Determine the [x, y] coordinate at the center of the cell enclosing the given text.  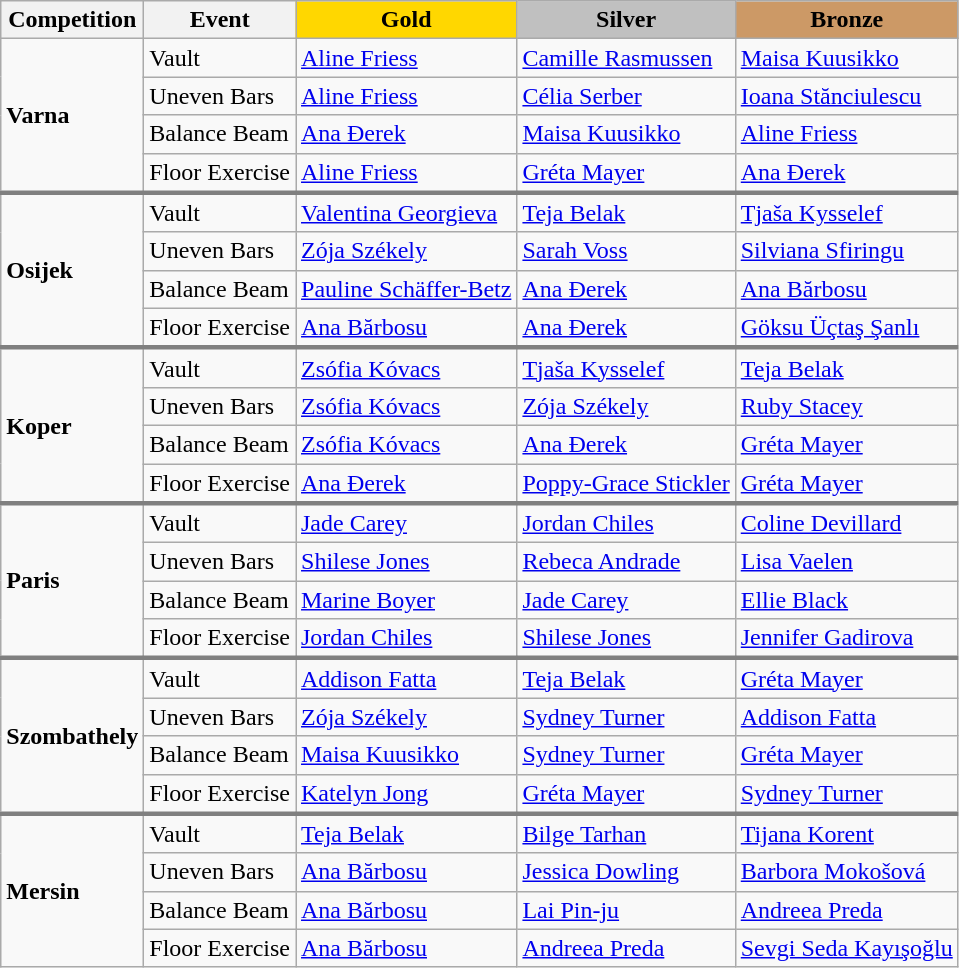
Silver [626, 20]
Sevgi Seda Kayışoğlu [846, 948]
Lai Pin-ju [626, 910]
Silviana Sfiringu [846, 251]
Mersin [72, 891]
Ruby Stacey [846, 406]
Ioana Stănciulescu [846, 96]
Tijana Korent [846, 834]
Sarah Voss [626, 251]
Célia Serber [626, 96]
Szombathely [72, 736]
Poppy-Grace Stickler [626, 484]
Koper [72, 426]
Jessica Dowling [626, 872]
Barbora Mokošová [846, 872]
Competition [72, 20]
Katelyn Jong [406, 794]
Jennifer Gadirova [846, 639]
Coline Devillard [846, 523]
Pauline Schäffer-Betz [406, 289]
Paris [72, 580]
Gold [406, 20]
Valentina Georgieva [406, 213]
Ellie Black [846, 600]
Camille Rasmussen [626, 58]
Varna [72, 116]
Osijek [72, 270]
Lisa Vaelen [846, 562]
Bilge Tarhan [626, 834]
Rebeca Andrade [626, 562]
Göksu Üçtaş Şanlı [846, 328]
Marine Boyer [406, 600]
Event [220, 20]
Bronze [846, 20]
